Detect which cell encompasses the target text, then output its [x, y] center coordinate. 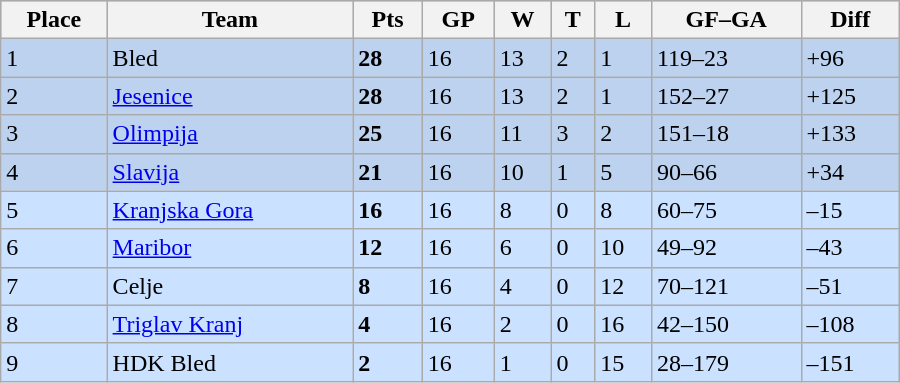
28–179 [726, 362]
Celje [230, 286]
151–18 [726, 134]
GP [458, 20]
42–150 [726, 324]
7 [54, 286]
–51 [850, 286]
HDK Bled [230, 362]
Triglav Kranj [230, 324]
Jesenice [230, 96]
9 [54, 362]
Place [54, 20]
Team [230, 20]
T [573, 20]
+96 [850, 58]
Slavija [230, 172]
–151 [850, 362]
90–66 [726, 172]
11 [522, 134]
25 [388, 134]
Kranjska Gora [230, 210]
Pts [388, 20]
70–121 [726, 286]
GF–GA [726, 20]
Diff [850, 20]
–43 [850, 248]
49–92 [726, 248]
+125 [850, 96]
–15 [850, 210]
60–75 [726, 210]
Bled [230, 58]
152–27 [726, 96]
+133 [850, 134]
Maribor [230, 248]
21 [388, 172]
W [522, 20]
+34 [850, 172]
–108 [850, 324]
119–23 [726, 58]
Olimpija [230, 134]
L [624, 20]
15 [624, 362]
